Identify which cell holds the provided text, then report its [x, y] central coordinate. 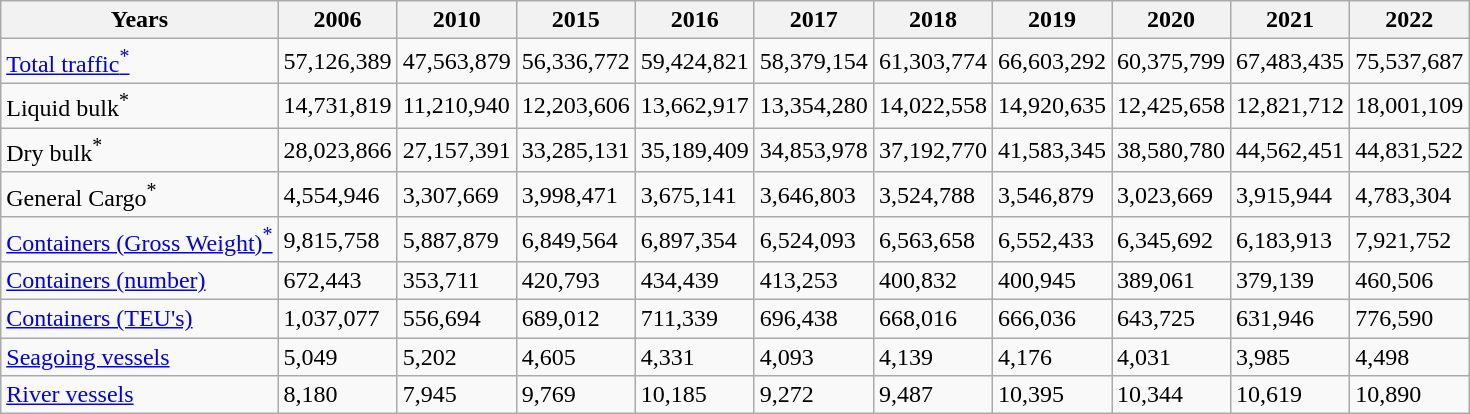
44,562,451 [1290, 150]
4,554,946 [338, 194]
7,921,752 [1410, 240]
10,344 [1172, 395]
689,012 [576, 319]
10,890 [1410, 395]
696,438 [814, 319]
Total traffic* [140, 62]
643,725 [1172, 319]
672,443 [338, 281]
3,646,803 [814, 194]
75,537,687 [1410, 62]
3,675,141 [694, 194]
Containers (Gross Weight)* [140, 240]
3,985 [1290, 357]
27,157,391 [456, 150]
5,202 [456, 357]
6,897,354 [694, 240]
2010 [456, 20]
56,336,772 [576, 62]
13,662,917 [694, 106]
41,583,345 [1052, 150]
3,023,669 [1172, 194]
2015 [576, 20]
3,546,879 [1052, 194]
9,487 [932, 395]
44,831,522 [1410, 150]
4,139 [932, 357]
460,506 [1410, 281]
4,176 [1052, 357]
61,303,774 [932, 62]
556,694 [456, 319]
2006 [338, 20]
6,524,093 [814, 240]
389,061 [1172, 281]
18,001,109 [1410, 106]
10,619 [1290, 395]
Seagoing vessels [140, 357]
Containers (TEU's) [140, 319]
420,793 [576, 281]
2020 [1172, 20]
4,093 [814, 357]
6,345,692 [1172, 240]
Dry bulk* [140, 150]
2022 [1410, 20]
47,563,879 [456, 62]
6,552,433 [1052, 240]
67,483,435 [1290, 62]
9,272 [814, 395]
12,821,712 [1290, 106]
666,036 [1052, 319]
353,711 [456, 281]
12,203,606 [576, 106]
1,037,077 [338, 319]
10,185 [694, 395]
6,183,913 [1290, 240]
6,563,658 [932, 240]
668,016 [932, 319]
4,331 [694, 357]
General Cargo* [140, 194]
5,887,879 [456, 240]
66,603,292 [1052, 62]
2021 [1290, 20]
2018 [932, 20]
413,253 [814, 281]
River vessels [140, 395]
400,832 [932, 281]
4,498 [1410, 357]
11,210,940 [456, 106]
60,375,799 [1172, 62]
10,395 [1052, 395]
37,192,770 [932, 150]
14,731,819 [338, 106]
3,998,471 [576, 194]
Containers (number) [140, 281]
38,580,780 [1172, 150]
9,815,758 [338, 240]
2017 [814, 20]
434,439 [694, 281]
14,022,558 [932, 106]
Liquid bulk* [140, 106]
8,180 [338, 395]
57,126,389 [338, 62]
58,379,154 [814, 62]
2019 [1052, 20]
400,945 [1052, 281]
7,945 [456, 395]
4,783,304 [1410, 194]
6,849,564 [576, 240]
711,339 [694, 319]
Years [140, 20]
59,424,821 [694, 62]
28,023,866 [338, 150]
33,285,131 [576, 150]
2016 [694, 20]
4,605 [576, 357]
776,590 [1410, 319]
379,139 [1290, 281]
3,524,788 [932, 194]
4,031 [1172, 357]
13,354,280 [814, 106]
3,915,944 [1290, 194]
12,425,658 [1172, 106]
5,049 [338, 357]
35,189,409 [694, 150]
14,920,635 [1052, 106]
631,946 [1290, 319]
3,307,669 [456, 194]
9,769 [576, 395]
34,853,978 [814, 150]
